Identify which cell holds the provided text, then report its [X, Y] central coordinate. 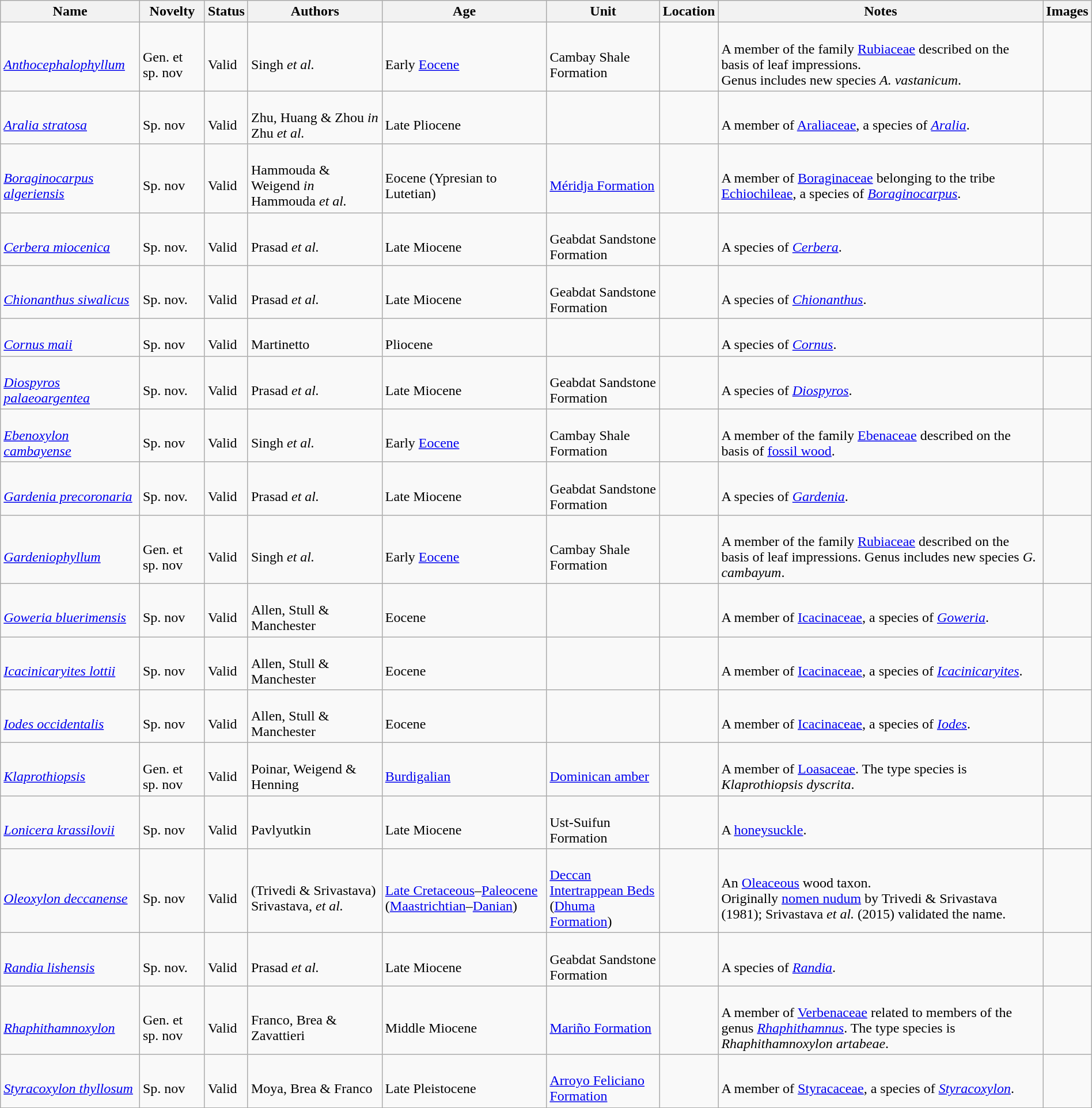
A species of Diospyros. [881, 382]
Gardeniophyllum [70, 549]
Méridja Formation [603, 179]
Randia lishensis [70, 959]
Eocene (Ypresian to Lutetian) [464, 179]
Pavlyutkin [314, 822]
Boraginocarpus algeriensis [70, 179]
A species of Chionanthus. [881, 292]
Iodes occidentalis [70, 716]
Chionanthus siwalicus [70, 292]
A member of the family Rubiaceae described on the basis of leaf impressions. Genus includes new species G. cambayum. [881, 549]
Unit [603, 12]
(Trivedi & Srivastava) Srivastava, et al. [314, 891]
Notes [881, 12]
A member of the family Rubiaceae described on the basis of leaf impressions. Genus includes new species A. vastanicum. [881, 56]
A species of Cerbera. [881, 239]
Burdigalian [464, 769]
Anthocephalophyllum [70, 56]
A member of Verbenaceae related to members of the genus Rhaphithamnus. The type species is Rhaphithamnoxylon artabeae. [881, 1020]
Klaprothiopsis [70, 769]
Late Pleistocene [464, 1081]
A species of Gardenia. [881, 488]
Zhu, Huang & Zhou in Zhu et al. [314, 117]
Late Cretaceous–Paleocene (Maastrichtian–Danian) [464, 891]
Ust-Suifun Formation [603, 822]
Status [226, 12]
Cerbera miocenica [70, 239]
Age [464, 12]
Images [1067, 12]
Icacinicaryites lottii [70, 663]
Hammouda & Weigend in Hammouda et al. [314, 179]
A member of Styracaceae, a species of Styracoxylon. [881, 1081]
Aralia stratosa [70, 117]
Arroyo Feliciano Formation [603, 1081]
A member of Icacinaceae, a species of Icacinicaryites. [881, 663]
Mariño Formation [603, 1020]
Novelty [172, 12]
Gardenia precoronaria [70, 488]
An Oleaceous wood taxon. Originally nomen nudum by Trivedi & Srivastava (1981); Srivastava et al. (2015) validated the name. [881, 891]
A member of Icacinaceae, a species of Goweria. [881, 610]
Name [70, 12]
A member of Icacinaceae, a species of Iodes. [881, 716]
Diospyros palaeoargentea [70, 382]
Franco, Brea & Zavattieri [314, 1020]
Deccan Intertrappean Beds(Dhuma Formation) [603, 891]
A species of Cornus. [881, 337]
A member of the family Ebenaceae described on the basis of fossil wood. [881, 435]
A honeysuckle. [881, 822]
A member of Boraginaceae belonging to the tribe Echiochileae, a species of Boraginocarpus. [881, 179]
Lonicera krassilovii [70, 822]
Moya, Brea & Franco [314, 1081]
Styracoxylon thyllosum [70, 1081]
Poinar, Weigend & Henning [314, 769]
Dominican amber [603, 769]
Late Pliocene [464, 117]
Martinetto [314, 337]
Cornus maii [70, 337]
Ebenoxylon cambayense [70, 435]
Oleoxylon deccanense [70, 891]
Authors [314, 12]
A member of Araliaceae, a species of Aralia. [881, 117]
Rhaphithamnoxylon [70, 1020]
Pliocene [464, 337]
Middle Miocene [464, 1020]
A member of Loasaceae. The type species is Klaprothiopsis dyscrita. [881, 769]
Location [689, 12]
Goweria bluerimensis [70, 610]
A species of Randia. [881, 959]
